Return the (X, Y) coordinate for the center point of the cell that contains the specified text.  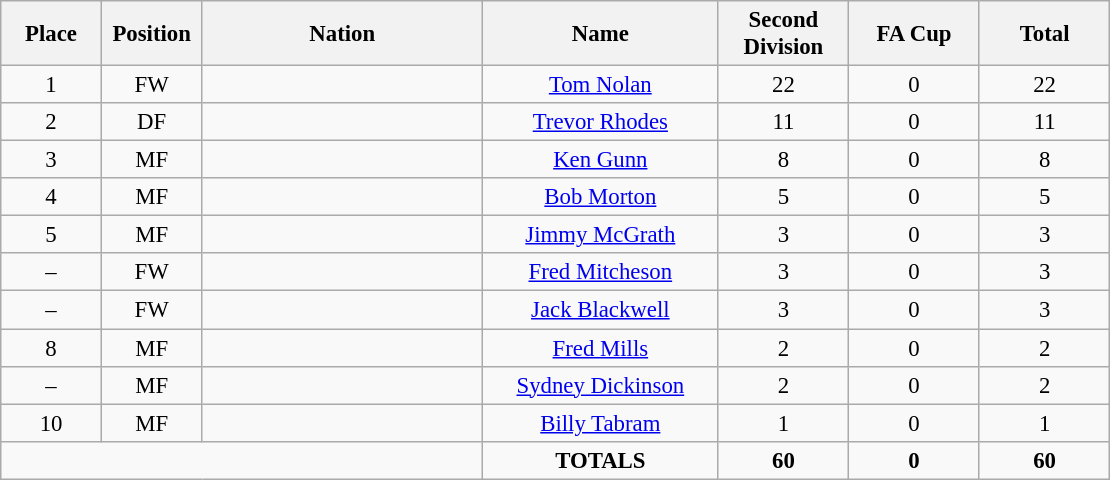
Second Division (784, 34)
Total (1044, 34)
Billy Tabram (601, 423)
Sydney Dickinson (601, 385)
4 (52, 197)
Place (52, 34)
Trevor Rhodes (601, 122)
Ken Gunn (601, 160)
Name (601, 34)
TOTALS (601, 460)
Bob Morton (601, 197)
Fred Mills (601, 348)
10 (52, 423)
Nation (342, 34)
Fred Mitcheson (601, 273)
Position (152, 34)
Tom Nolan (601, 85)
FA Cup (914, 34)
Jimmy McGrath (601, 235)
Jack Blackwell (601, 310)
DF (152, 122)
